Pinpoint the cell where the given text exists, returning its (x, y) midpoint coordinate. 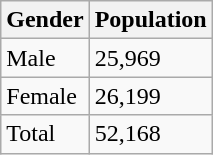
25,969 (150, 58)
Female (45, 96)
Population (150, 20)
52,168 (150, 134)
26,199 (150, 96)
Gender (45, 20)
Male (45, 58)
Total (45, 134)
